Output the [X, Y] coordinate of the center of the cell containing the given text.  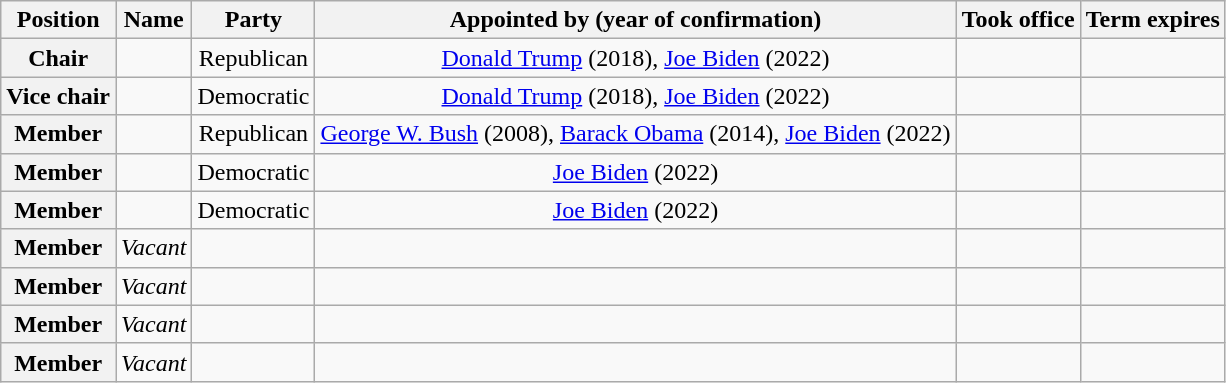
Vice chair [58, 96]
Took office [1018, 20]
Term expires [1152, 20]
Name [154, 20]
George W. Bush (2008), Barack Obama (2014), Joe Biden (2022) [636, 134]
Appointed by (year of confirmation) [636, 20]
Party [254, 20]
Position [58, 20]
Chair [58, 58]
